Scan for the cell matching the given text and deliver its [X, Y] coordinate at center. 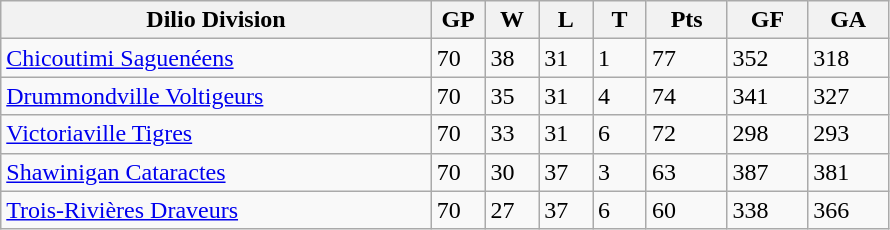
GA [848, 20]
298 [768, 134]
4 [620, 96]
GF [768, 20]
38 [512, 58]
30 [512, 172]
W [512, 20]
33 [512, 134]
74 [686, 96]
Trois-Rivières Draveurs [216, 210]
341 [768, 96]
338 [768, 210]
3 [620, 172]
Victoriaville Tigres [216, 134]
1 [620, 58]
GP [458, 20]
77 [686, 58]
381 [848, 172]
63 [686, 172]
L [566, 20]
27 [512, 210]
327 [848, 96]
352 [768, 58]
Drummondville Voltigeurs [216, 96]
318 [848, 58]
Shawinigan Cataractes [216, 172]
293 [848, 134]
387 [768, 172]
Chicoutimi Saguenéens [216, 58]
366 [848, 210]
T [620, 20]
60 [686, 210]
35 [512, 96]
Pts [686, 20]
Dilio Division [216, 20]
72 [686, 134]
